Return (x, y) of the center of cell containing provided text 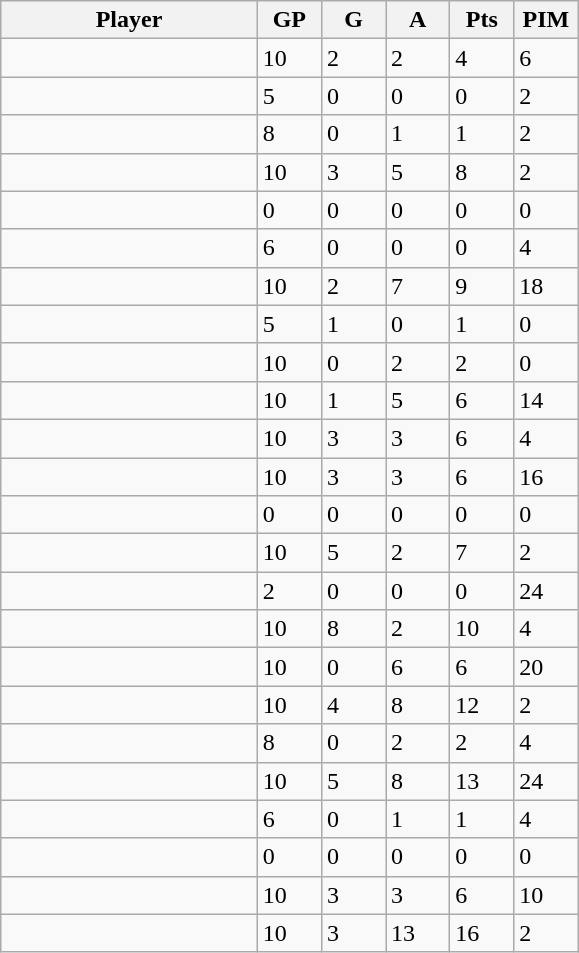
12 (482, 705)
G (353, 20)
GP (289, 20)
A (418, 20)
Player (130, 20)
9 (482, 286)
Pts (482, 20)
PIM (546, 20)
18 (546, 286)
14 (546, 400)
20 (546, 667)
